Scan for the cell matching the given text and deliver its [X, Y] coordinate at center. 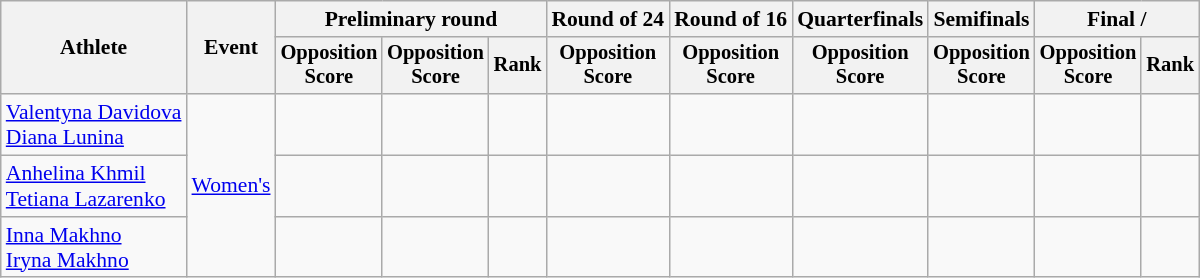
Round of 16 [730, 19]
Women's [232, 186]
Athlete [94, 48]
Final / [1117, 19]
Quarterfinals [860, 19]
Valentyna DavidovaDiana Lunina [94, 124]
Anhelina KhmilTetiana Lazarenko [94, 186]
Preliminary round [412, 19]
Inna MakhnoIryna Makhno [94, 248]
Event [232, 48]
Semifinals [982, 19]
Round of 24 [608, 19]
